Provide the [X, Y] coordinate of the cell's center where the given text is located.  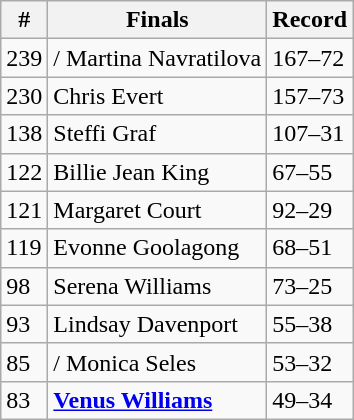
73–25 [310, 286]
167–72 [310, 58]
98 [24, 286]
92–29 [310, 210]
68–51 [310, 248]
Chris Evert [158, 96]
49–34 [310, 400]
/ Monica Seles [158, 362]
Serena Williams [158, 286]
Steffi Graf [158, 134]
Venus Williams [158, 400]
Margaret Court [158, 210]
67–55 [310, 172]
121 [24, 210]
/ Martina Navratilova [158, 58]
53–32 [310, 362]
Record [310, 20]
Finals [158, 20]
85 [24, 362]
Billie Jean King [158, 172]
# [24, 20]
230 [24, 96]
138 [24, 134]
Lindsay Davenport [158, 324]
119 [24, 248]
157–73 [310, 96]
83 [24, 400]
122 [24, 172]
Evonne Goolagong [158, 248]
93 [24, 324]
239 [24, 58]
55–38 [310, 324]
107–31 [310, 134]
